Locate the cell with the specified text and output its [x, y] center coordinate. 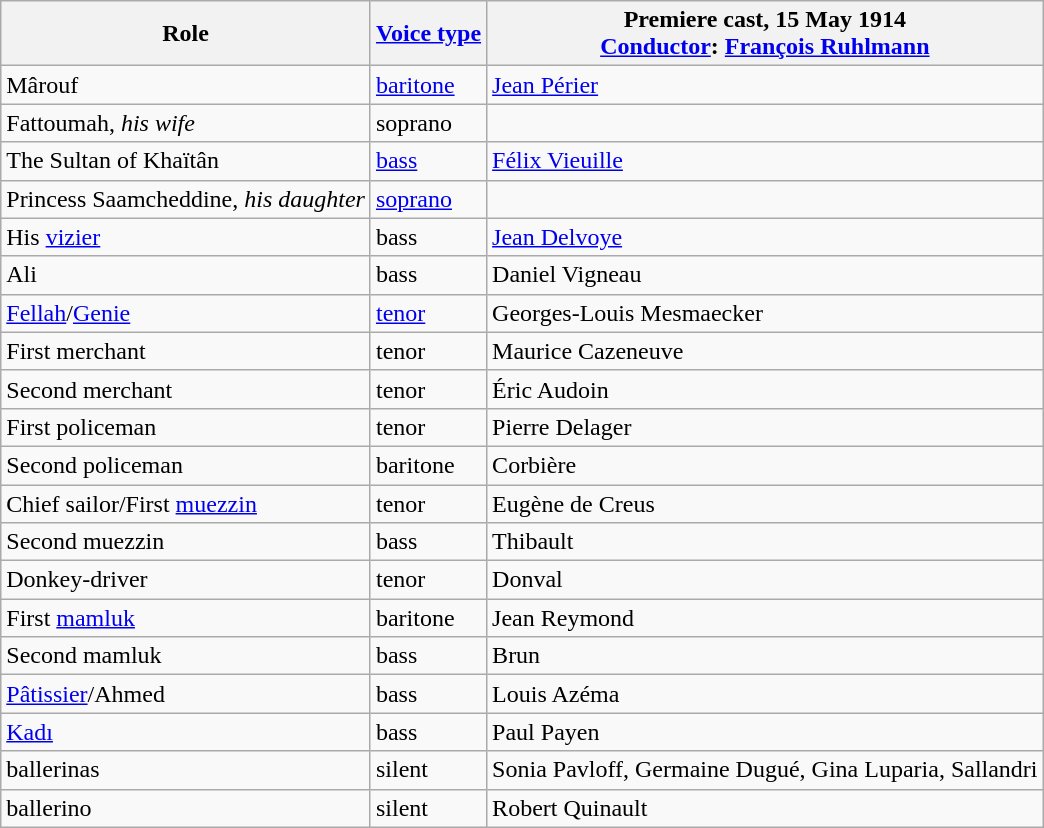
Maurice Cazeneuve [765, 351]
Premiere cast, 15 May 1914Conductor: François Ruhlmann [765, 34]
Corbière [765, 465]
Thibault [765, 542]
Pâtissier/Ahmed [186, 694]
Kadı [186, 732]
Fellah/Genie [186, 313]
Ali [186, 275]
Brun [765, 656]
First merchant [186, 351]
First policeman [186, 427]
Second mamluk [186, 656]
Jean Delvoye [765, 237]
Role [186, 34]
Pierre Delager [765, 427]
Sonia Pavloff, Germaine Dugué, Gina Luparia, Sallandri [765, 770]
Eugène de Creus [765, 503]
Jean Reymond [765, 618]
Daniel Vigneau [765, 275]
Second muezzin [186, 542]
Second merchant [186, 389]
Donval [765, 580]
ballerino [186, 808]
Robert Quinault [765, 808]
Louis Azéma [765, 694]
Chief sailor/First muezzin [186, 503]
Paul Payen [765, 732]
Second policeman [186, 465]
Félix Vieuille [765, 161]
His vizier [186, 237]
The Sultan of Khaïtân [186, 161]
Georges-Louis Mesmaecker [765, 313]
Donkey-driver [186, 580]
First mamluk [186, 618]
ballerinas [186, 770]
Mârouf [186, 85]
Princess Saamcheddine, his daughter [186, 199]
Fattoumah, his wife [186, 123]
Voice type [428, 34]
Éric Audoin [765, 389]
Jean Périer [765, 85]
